From the cell containing the given text, extract its center point as [X, Y] coordinate. 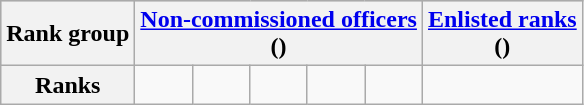
Rank group [68, 34]
Enlisted ranks() [502, 34]
Non-commissioned officers() [279, 34]
Ranks [68, 85]
